Detect which cell encompasses the target text, then output its [x, y] center coordinate. 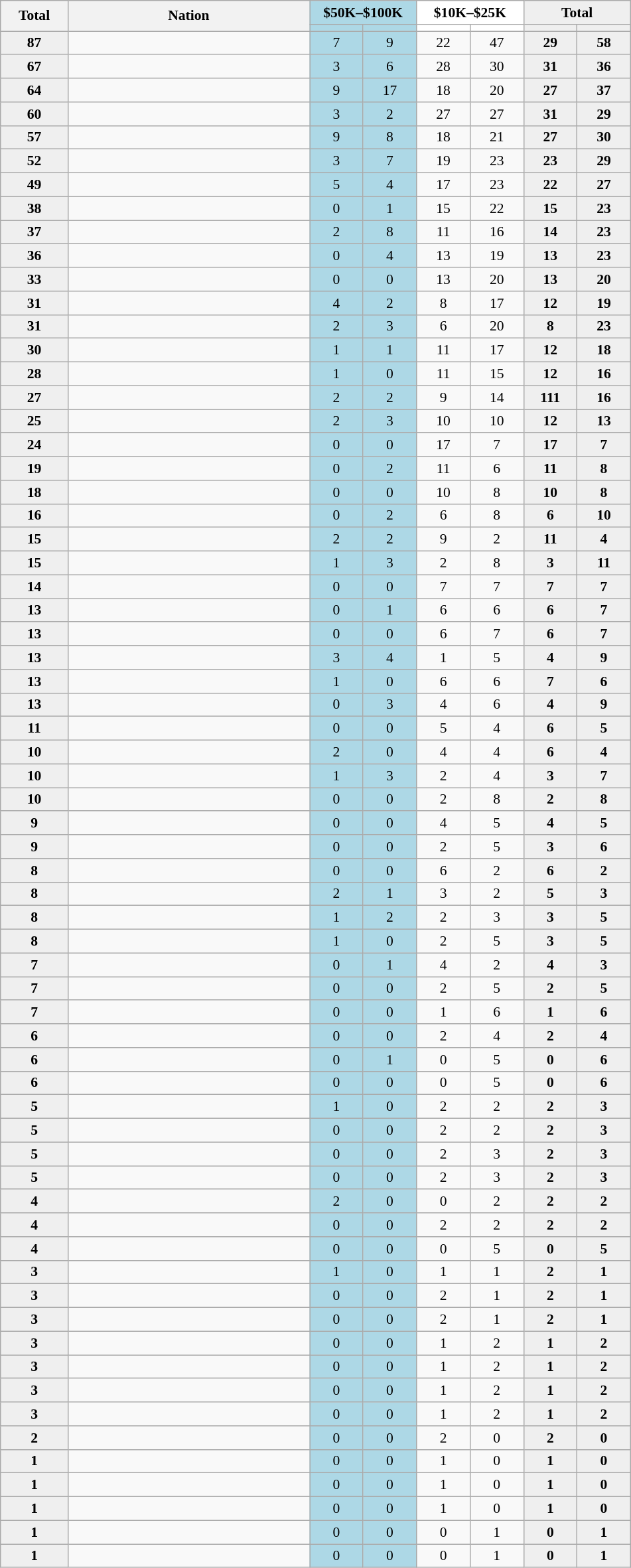
87 [35, 43]
64 [35, 90]
25 [35, 421]
52 [35, 161]
33 [35, 279]
57 [35, 137]
Nation [188, 16]
$50K–$100K [362, 13]
67 [35, 67]
49 [35, 185]
21 [496, 137]
$10K–$25K [470, 13]
38 [35, 208]
111 [551, 397]
47 [496, 43]
24 [35, 445]
58 [604, 43]
60 [35, 114]
